For the text-containing cell, return its midpoint in (X, Y) coordinate format. 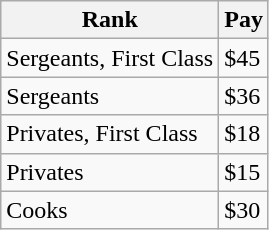
Rank (110, 20)
$36 (244, 96)
Privates (110, 172)
Privates, First Class (110, 134)
$15 (244, 172)
$45 (244, 58)
Cooks (110, 210)
Sergeants, First Class (110, 58)
$30 (244, 210)
$18 (244, 134)
Pay (244, 20)
Sergeants (110, 96)
